For the text-containing cell, return its midpoint in (x, y) coordinate format. 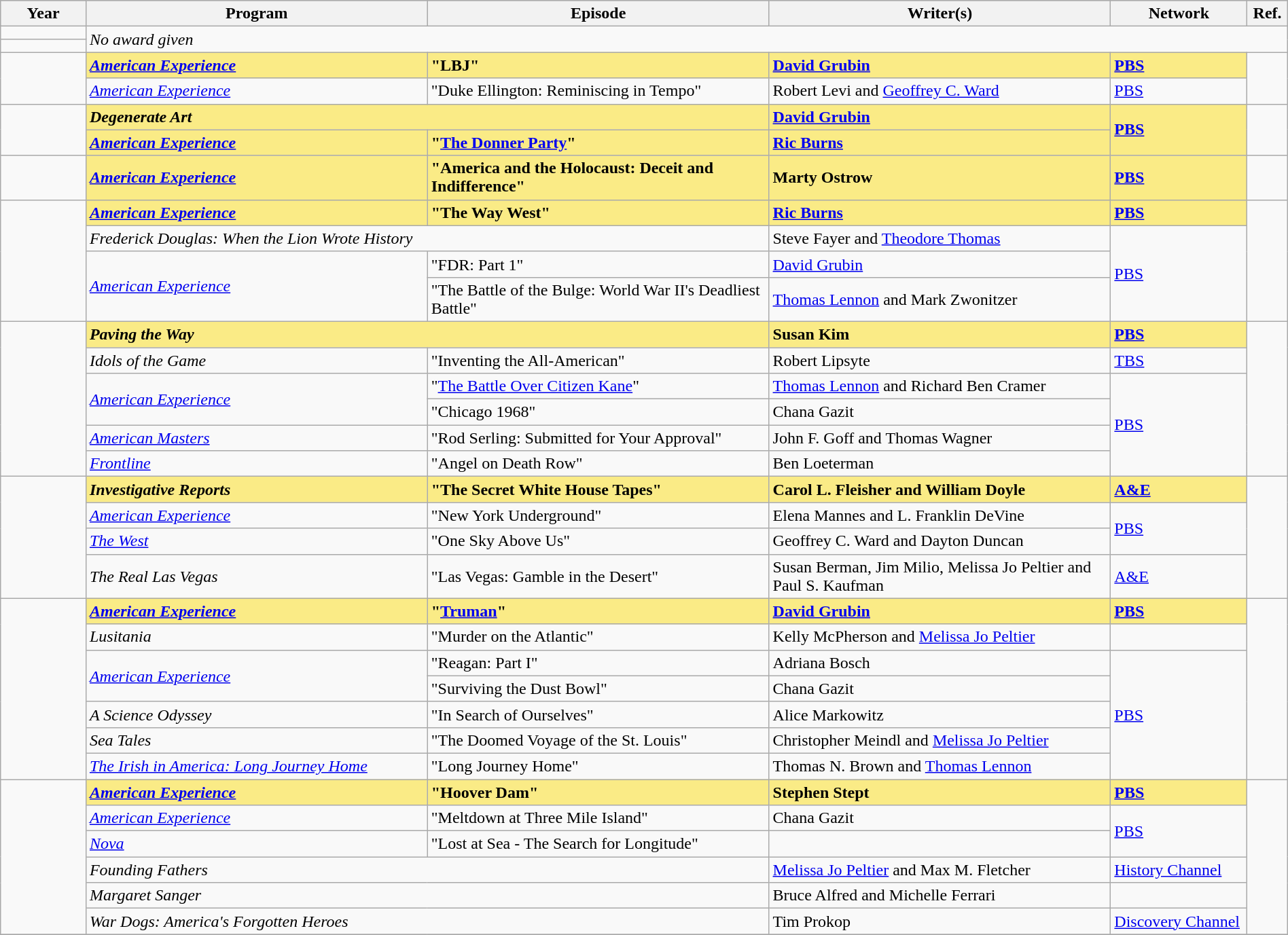
Degenerate Art (427, 117)
"Murder on the Atlantic" (598, 637)
"The Doomed Voyage of the St. Louis" (598, 740)
Year (43, 14)
Kelly McPherson and Melissa Jo Peltier (940, 637)
Geoffrey C. Ward and Dayton Duncan (940, 541)
Susan Berman, Jim Milio, Melissa Jo Peltier and Paul S. Kaufman (940, 576)
TBS (1179, 361)
Tim Prokop (940, 921)
"One Sky Above Us" (598, 541)
"Rod Serling: Submitted for Your Approval" (598, 438)
Robert Levi and Geoffrey C. Ward (940, 91)
Elena Mannes and L. Franklin DeVine (940, 515)
"The Battle Over Citizen Kane" (598, 386)
Investigative Reports (257, 490)
The Irish in America: Long Journey Home (257, 766)
The Real Las Vegas (257, 576)
Susan Kim (940, 334)
Lusitania (257, 637)
"Meltdown at Three Mile Island" (598, 818)
Melissa Jo Peltier and Max M. Fletcher (940, 870)
John F. Goff and Thomas Wagner (940, 438)
Sea Tales (257, 740)
"Hoover Dam" (598, 792)
"The Secret White House Tapes" (598, 490)
Thomas Lennon and Mark Zwonitzer (940, 299)
Marty Ostrow (940, 178)
Ref. (1268, 14)
Thomas Lennon and Richard Ben Cramer (940, 386)
"In Search of Ourselves" (598, 714)
Episode (598, 14)
"Duke Ellington: Reminiscing in Tempo" (598, 91)
"Inventing the All-American" (598, 361)
"Reagan: Part I" (598, 663)
"Truman" (598, 611)
"The Battle of the Bulge: World War II's Deadliest Battle" (598, 299)
Steve Fayer and Theodore Thomas (940, 238)
"Las Vegas: Gamble in the Desert" (598, 576)
Bruce Alfred and Michelle Ferrari (940, 896)
"Angel on Death Row" (598, 464)
"The Donner Party" (598, 143)
"LBJ" (598, 65)
"Chicago 1968" (598, 412)
"FDR: Part 1" (598, 264)
Network (1179, 14)
History Channel (1179, 870)
Thomas N. Brown and Thomas Lennon (940, 766)
War Dogs: America's Forgotten Heroes (427, 921)
Margaret Sanger (427, 896)
Ben Loeterman (940, 464)
"New York Underground" (598, 515)
Stephen Stept (940, 792)
Adriana Bosch (940, 663)
Nova (257, 844)
Frontline (257, 464)
"Lost at Sea - The Search for Longitude" (598, 844)
"The Way West" (598, 213)
Idols of the Game (257, 361)
Christopher Meindl and Melissa Jo Peltier (940, 740)
Paving the Way (427, 334)
No award given (686, 39)
Founding Fathers (427, 870)
Carol L. Fleisher and William Doyle (940, 490)
Alice Markowitz (940, 714)
"Long Journey Home" (598, 766)
Writer(s) (940, 14)
Discovery Channel (1179, 921)
Frederick Douglas: When the Lion Wrote History (427, 238)
"America and the Holocaust: Deceit and Indifference" (598, 178)
"Surviving the Dust Bowl" (598, 689)
A Science Odyssey (257, 714)
American Masters (257, 438)
The West (257, 541)
Program (257, 14)
Robert Lipsyte (940, 361)
